Detect which cell encompasses the target text, then output its [X, Y] center coordinate. 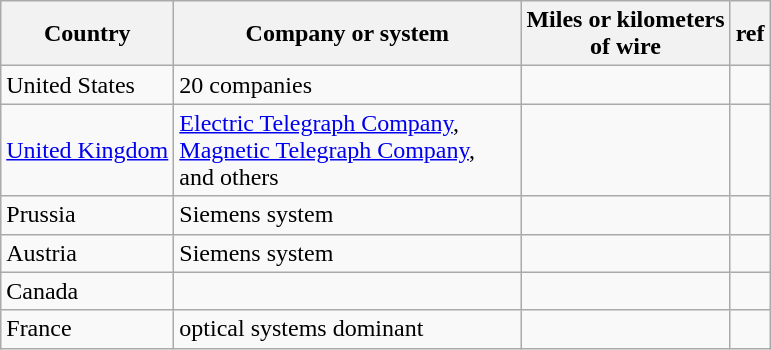
France [88, 329]
ref [750, 34]
Electric Telegraph Company, Magnetic Telegraph Company, and others [348, 150]
Prussia [88, 215]
20 companies [348, 85]
United Kingdom [88, 150]
Country [88, 34]
Canada [88, 291]
Austria [88, 253]
Company or system [348, 34]
optical systems dominant [348, 329]
United States [88, 85]
Miles or kilometersof wire [626, 34]
